For the text-containing cell, return its midpoint in (X, Y) coordinate format. 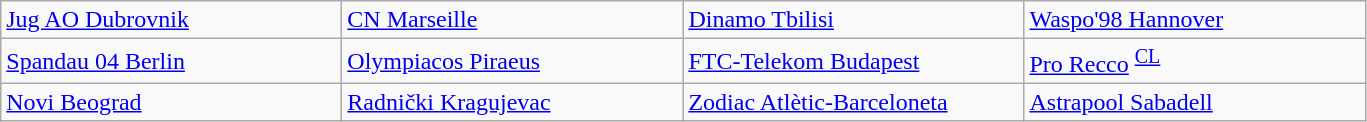
CN Marseille (512, 20)
Waspo'98 Hannover (1194, 20)
Astrapool Sabadell (1194, 102)
Pro Recco CL (1194, 62)
Radnički Kragujevac (512, 102)
Jug AO Dubrovnik (172, 20)
Zodiac Atlètic-Barceloneta (854, 102)
Spandau 04 Berlin (172, 62)
Dinamo Tbilisi (854, 20)
Olympiacos Piraeus (512, 62)
FTC-Telekom Budapest (854, 62)
Novi Beograd (172, 102)
